Pinpoint the cell where the given text exists, returning its [x, y] midpoint coordinate. 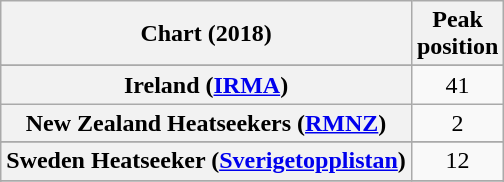
Chart (2018) [206, 34]
2 [457, 123]
12 [457, 161]
Peakposition [457, 34]
New Zealand Heatseekers (RMNZ) [206, 123]
41 [457, 85]
Sweden Heatseeker (Sverigetopplistan) [206, 161]
Ireland (IRMA) [206, 85]
